Locate the cell with the specified text and output its (x, y) center coordinate. 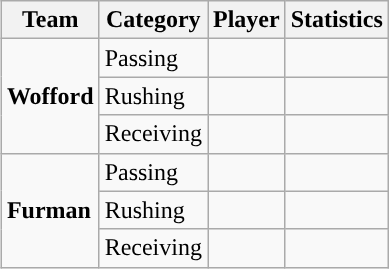
Player (247, 20)
Wofford (50, 96)
Team (50, 20)
Furman (50, 210)
Statistics (336, 20)
Category (153, 20)
